For the text-containing cell, return its midpoint in [x, y] coordinate format. 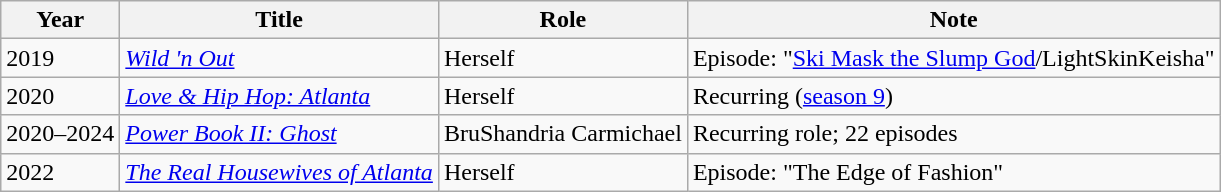
Recurring role; 22 episodes [954, 134]
Recurring (season 9) [954, 96]
The Real Housewives of Atlanta [280, 172]
2019 [60, 58]
2020–2024 [60, 134]
Episode: "The Edge of Fashion" [954, 172]
Episode: "Ski Mask the Slump God/LightSkinKeisha" [954, 58]
2022 [60, 172]
Title [280, 20]
Role [562, 20]
Power Book II: Ghost [280, 134]
Year [60, 20]
BruShandria Carmichael [562, 134]
Wild 'n Out [280, 58]
Love & Hip Hop: Atlanta [280, 96]
2020 [60, 96]
Note [954, 20]
